Output the (X, Y) coordinate of the center of the cell containing the given text.  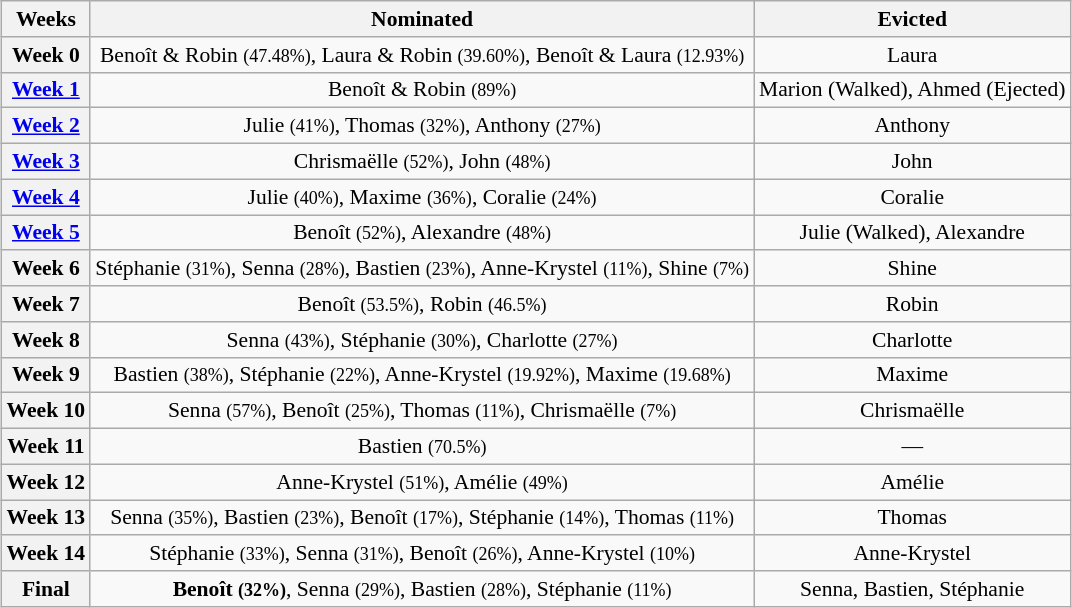
Final (46, 589)
— (912, 447)
Week 7 (46, 304)
Julie (41%), Thomas (32%), Anthony (27%) (422, 126)
Stéphanie (33%), Senna (31%), Benoît (26%), Anne-Krystel (10%) (422, 554)
Thomas (912, 518)
Anthony (912, 126)
Chrismaëlle (912, 411)
Benoît & Robin (47.48%), Laura & Robin (39.60%), Benoît & Laura (12.93%) (422, 55)
Week 4 (46, 197)
Julie (40%), Maxime (36%), Coralie (24%) (422, 197)
Benoît (52%), Alexandre (48%) (422, 233)
Week 11 (46, 447)
Anne-Krystel (912, 554)
Week 0 (46, 55)
Shine (912, 269)
Week 6 (46, 269)
Evicted (912, 19)
Week 10 (46, 411)
Benoît (53.5%), Robin (46.5%) (422, 304)
Maxime (912, 375)
Week 9 (46, 375)
Senna (35%), Bastien (23%), Benoît (17%), Stéphanie (14%), Thomas (11%) (422, 518)
Coralie (912, 197)
Week 14 (46, 554)
Week 13 (46, 518)
Senna (57%), Benoît (25%), Thomas (11%), Chrismaëlle (7%) (422, 411)
Laura (912, 55)
Senna (43%), Stéphanie (30%), Charlotte (27%) (422, 340)
Bastien (70.5%) (422, 447)
Benoît & Robin (89%) (422, 90)
Week 3 (46, 162)
Benoît (32%), Senna (29%), Bastien (28%), Stéphanie (11%) (422, 589)
Nominated (422, 19)
Week 2 (46, 126)
Week 1 (46, 90)
Stéphanie (31%), Senna (28%), Bastien (23%), Anne-Krystel (11%), Shine (7%) (422, 269)
Julie (Walked), Alexandre (912, 233)
Weeks (46, 19)
Chrismaëlle (52%), John (48%) (422, 162)
Senna, Bastien, Stéphanie (912, 589)
Week 5 (46, 233)
Week 8 (46, 340)
Amélie (912, 482)
Week 12 (46, 482)
John (912, 162)
Bastien (38%), Stéphanie (22%), Anne-Krystel (19.92%), Maxime (19.68%) (422, 375)
Charlotte (912, 340)
Robin (912, 304)
Anne-Krystel (51%), Amélie (49%) (422, 482)
Marion (Walked), Ahmed (Ejected) (912, 90)
